Scan for the cell matching the given text and deliver its [X, Y] coordinate at center. 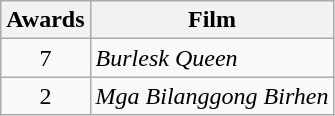
Film [212, 20]
Mga Bilanggong Birhen [212, 96]
Burlesk Queen [212, 58]
7 [46, 58]
Awards [46, 20]
2 [46, 96]
